For the text-containing cell, return its midpoint in (x, y) coordinate format. 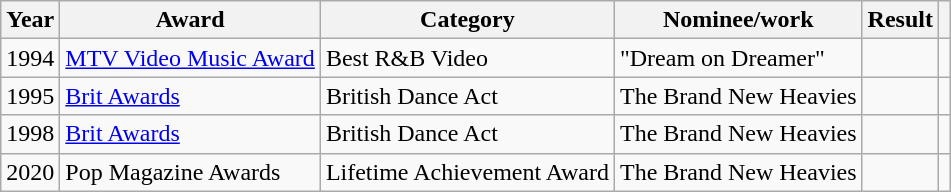
Nominee/work (738, 20)
Year (30, 20)
Best R&B Video (467, 58)
Lifetime Achievement Award (467, 172)
MTV Video Music Award (190, 58)
Award (190, 20)
2020 (30, 172)
Pop Magazine Awards (190, 172)
Result (900, 20)
1994 (30, 58)
Category (467, 20)
1998 (30, 134)
"Dream on Dreamer" (738, 58)
1995 (30, 96)
